Identify which cell holds the provided text, then report its (X, Y) central coordinate. 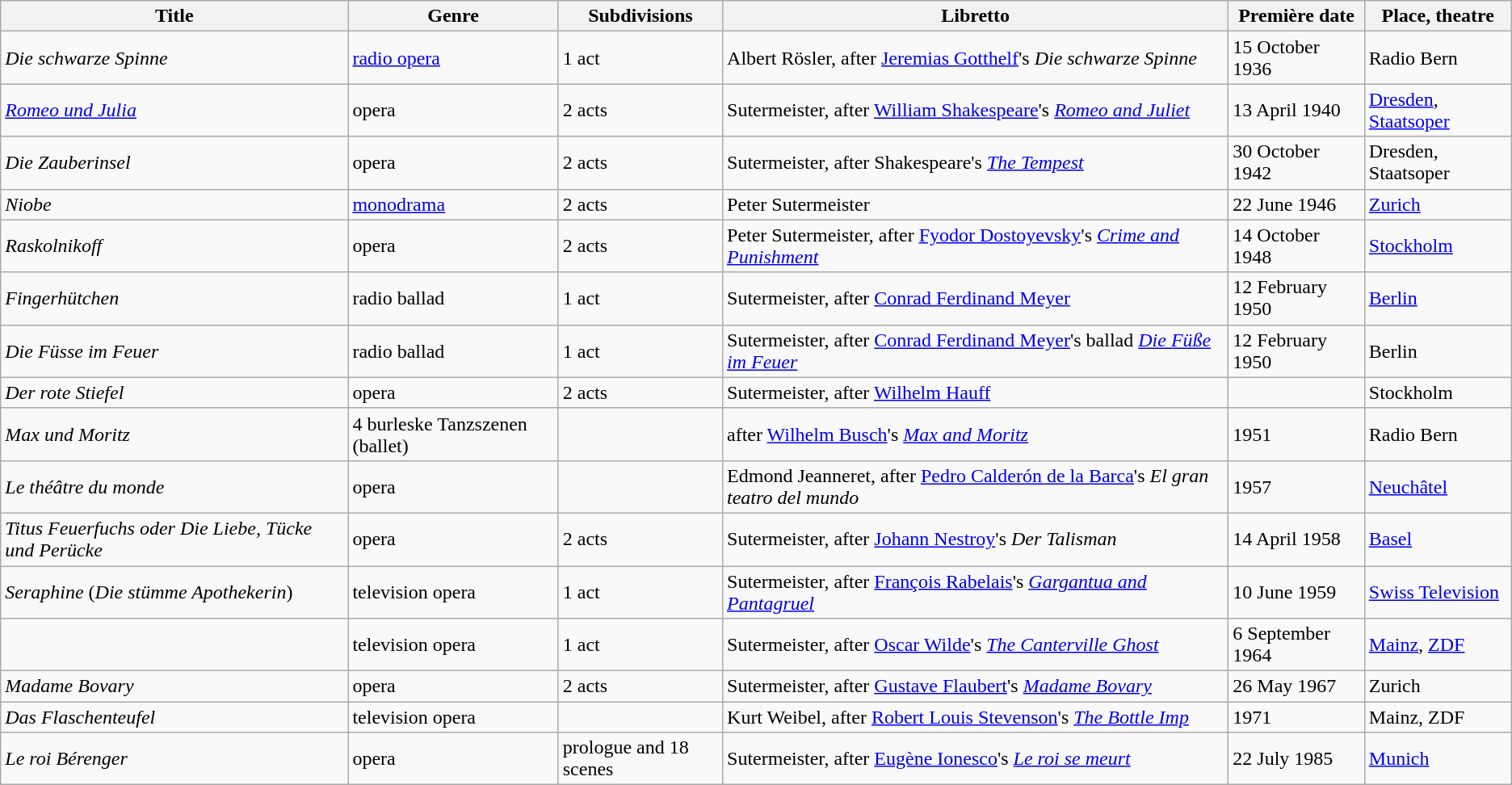
Sutermeister, after Shakespeare's The Tempest (976, 163)
Sutermeister, after William Shakespeare's Romeo and Juliet (976, 110)
Genre (453, 16)
1971 (1296, 717)
Sutermeister, after Wilhelm Hauff (976, 392)
Niobe (174, 204)
Basel (1438, 539)
Fingerhütchen (174, 299)
Neuchâtel (1438, 486)
30 October 1942 (1296, 163)
Die Füsse im Feuer (174, 351)
Titus Feuerfuchs oder Die Liebe, Tücke und Perücke (174, 539)
Das Flaschenteufel (174, 717)
6 September 1964 (1296, 644)
monodrama (453, 204)
radio opera (453, 58)
Sutermeister, after Conrad Ferdinand Meyer's ballad Die Füße im Feuer (976, 351)
Sutermeister, after Eugène Ionesco's Le roi se meurt (976, 759)
4 burleske Tanzszenen (ballet) (453, 434)
Max und Moritz (174, 434)
Kurt Weibel, after Robert Louis Stevenson's The Bottle Imp (976, 717)
14 April 1958 (1296, 539)
Sutermeister, after Oscar Wilde's The Canterville Ghost (976, 644)
Sutermeister, after François Rabelais's Gargantua and Pantagruel (976, 591)
Libretto (976, 16)
Die schwarze Spinne (174, 58)
Munich (1438, 759)
after Wilhelm Busch's Max and Moritz (976, 434)
Raskolnikoff (174, 246)
Romeo und Julia (174, 110)
22 July 1985 (1296, 759)
Madame Bovary (174, 686)
Première date (1296, 16)
prologue and 18 scenes (640, 759)
13 April 1940 (1296, 110)
Seraphine (Die stümme Apothekerin) (174, 591)
Sutermeister, after Conrad Ferdinand Meyer (976, 299)
26 May 1967 (1296, 686)
15 October 1936 (1296, 58)
14 October 1948 (1296, 246)
Sutermeister, after Gustave Flaubert's Madame Bovary (976, 686)
Title (174, 16)
Le théâtre du monde (174, 486)
Le roi Bérenger (174, 759)
Place, theatre (1438, 16)
22 June 1946 (1296, 204)
Swiss Television (1438, 591)
1951 (1296, 434)
Peter Sutermeister, after Fyodor Dostoyevsky's Crime and Punishment (976, 246)
Peter Sutermeister (976, 204)
Sutermeister, after Johann Nestroy's Der Talisman (976, 539)
Die Zauberinsel (174, 163)
Sub­divisions (640, 16)
Der rote Stiefel (174, 392)
Edmond Jeanneret, after Pedro Calderón de la Barca's El gran teatro del mundo (976, 486)
Albert Rösler, after Jeremias Gotthelf's Die schwarze Spinne (976, 58)
1957 (1296, 486)
10 June 1959 (1296, 591)
